Extract the [X, Y] coordinate from the center of the cell holding the provided text.  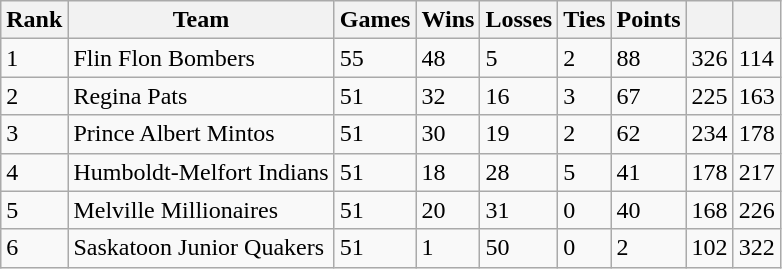
28 [519, 172]
30 [448, 134]
20 [448, 210]
16 [519, 96]
225 [710, 96]
Flin Flon Bombers [201, 58]
Points [648, 20]
102 [710, 248]
168 [710, 210]
67 [648, 96]
Wins [448, 20]
4 [34, 172]
Melville Millionaires [201, 210]
50 [519, 248]
32 [448, 96]
Games [375, 20]
6 [34, 248]
88 [648, 58]
217 [756, 172]
40 [648, 210]
234 [710, 134]
Losses [519, 20]
Regina Pats [201, 96]
55 [375, 58]
Ties [584, 20]
Prince Albert Mintos [201, 134]
Humboldt-Melfort Indians [201, 172]
62 [648, 134]
163 [756, 96]
Rank [34, 20]
114 [756, 58]
48 [448, 58]
18 [448, 172]
226 [756, 210]
31 [519, 210]
Saskatoon Junior Quakers [201, 248]
326 [710, 58]
322 [756, 248]
41 [648, 172]
19 [519, 134]
Team [201, 20]
